Identify which cell holds the provided text, then report its [X, Y] central coordinate. 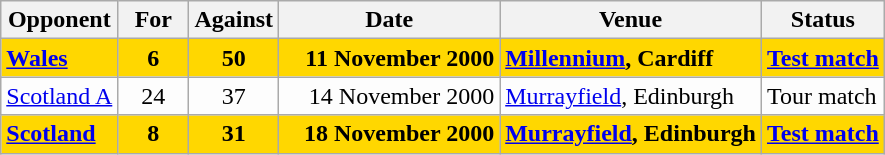
Against [234, 20]
24 [154, 96]
31 [234, 134]
18 November 2000 [390, 134]
Wales [60, 58]
6 [154, 58]
Scotland A [60, 96]
Venue [631, 20]
11 November 2000 [390, 58]
For [154, 20]
8 [154, 134]
Status [822, 20]
Tour match [822, 96]
37 [234, 96]
14 November 2000 [390, 96]
50 [234, 58]
Date [390, 20]
Scotland [60, 134]
Millennium, Cardiff [631, 58]
Opponent [60, 20]
